Return [X, Y] of the center of cell containing provided text 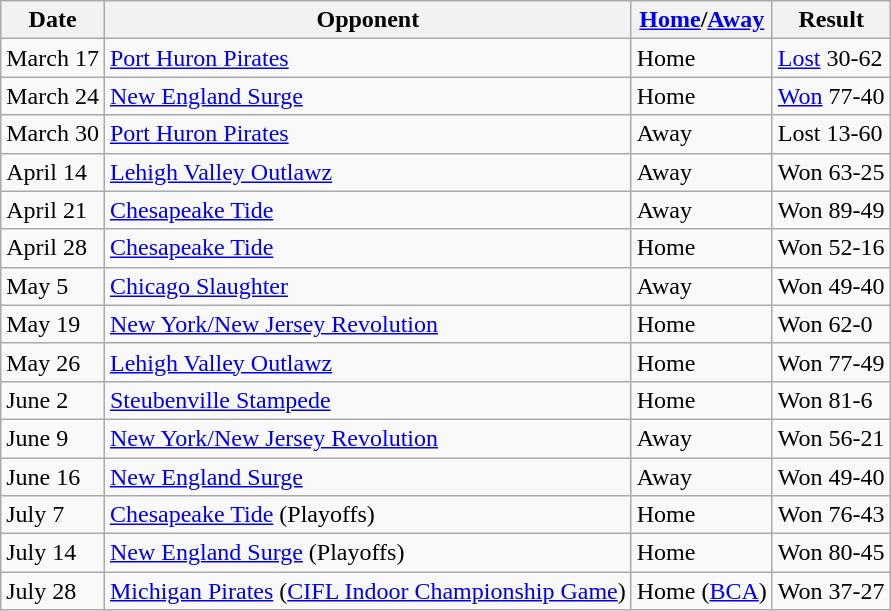
Michigan Pirates (CIFL Indoor Championship Game) [368, 591]
July 28 [53, 591]
Chicago Slaughter [368, 286]
March 24 [53, 96]
May 5 [53, 286]
April 14 [53, 172]
Home (BCA) [702, 591]
Won 77-40 [831, 96]
Lost 30-62 [831, 58]
June 16 [53, 477]
May 19 [53, 324]
July 7 [53, 515]
Date [53, 20]
March 17 [53, 58]
Won 52-16 [831, 248]
March 30 [53, 134]
Won 89-49 [831, 210]
April 28 [53, 248]
May 26 [53, 362]
New England Surge (Playoffs) [368, 553]
Opponent [368, 20]
Steubenville Stampede [368, 400]
Chesapeake Tide (Playoffs) [368, 515]
July 14 [53, 553]
Won 56-21 [831, 438]
April 21 [53, 210]
Won 62-0 [831, 324]
Won 81-6 [831, 400]
Home/Away [702, 20]
June 9 [53, 438]
Lost 13-60 [831, 134]
Result [831, 20]
Won 77-49 [831, 362]
Won 63-25 [831, 172]
June 2 [53, 400]
Won 80-45 [831, 553]
Won 37-27 [831, 591]
Won 76-43 [831, 515]
